Scan for the cell matching the given text and deliver its [X, Y] coordinate at center. 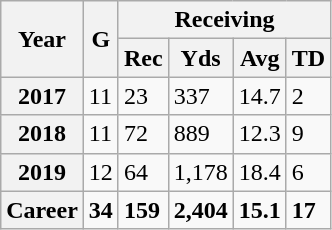
14.7 [260, 96]
889 [200, 134]
159 [143, 210]
Yds [200, 58]
18.4 [260, 172]
Receiving [224, 20]
23 [143, 96]
12.3 [260, 134]
72 [143, 134]
Avg [260, 58]
337 [200, 96]
12 [100, 172]
TD [308, 58]
Career [42, 210]
2017 [42, 96]
Year [42, 39]
34 [100, 210]
6 [308, 172]
2018 [42, 134]
2 [308, 96]
1,178 [200, 172]
15.1 [260, 210]
2019 [42, 172]
Rec [143, 58]
G [100, 39]
17 [308, 210]
64 [143, 172]
9 [308, 134]
2,404 [200, 210]
